For the text-containing cell, return its midpoint in (x, y) coordinate format. 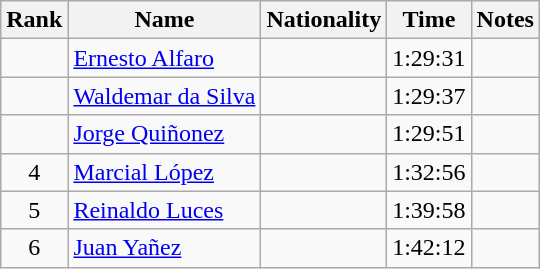
Reinaldo Luces (164, 210)
1:29:37 (429, 96)
1:29:51 (429, 134)
1:32:56 (429, 172)
5 (34, 210)
Nationality (324, 20)
Notes (505, 20)
Ernesto Alfaro (164, 58)
4 (34, 172)
Time (429, 20)
Name (164, 20)
Rank (34, 20)
Waldemar da Silva (164, 96)
1:42:12 (429, 248)
1:39:58 (429, 210)
Juan Yañez (164, 248)
Marcial López (164, 172)
1:29:31 (429, 58)
6 (34, 248)
Jorge Quiñonez (164, 134)
